Return [X, Y] of the center of cell containing provided text 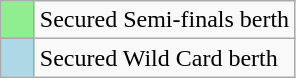
Secured Wild Card berth [164, 58]
Secured Semi-finals berth [164, 20]
